Provide the (X, Y) coordinate of the cell's center where the given text is located.  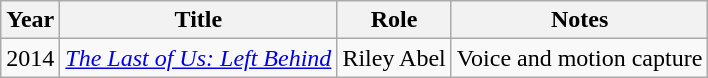
2014 (30, 58)
Title (198, 20)
Notes (580, 20)
Voice and motion capture (580, 58)
The Last of Us: Left Behind (198, 58)
Riley Abel (394, 58)
Role (394, 20)
Year (30, 20)
